Output the (X, Y) coordinate of the center of the cell containing the given text.  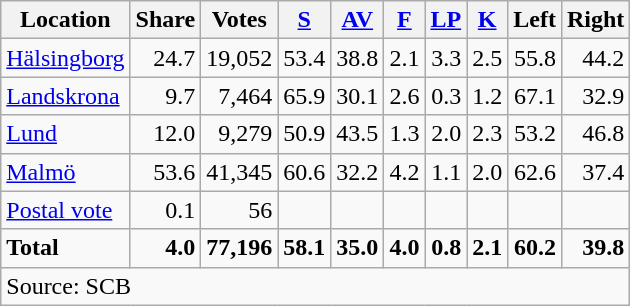
32.2 (358, 172)
77,196 (240, 248)
32.9 (595, 96)
30.1 (358, 96)
Postal vote (66, 210)
37.4 (595, 172)
Location (66, 20)
1.2 (488, 96)
4.2 (404, 172)
58.1 (304, 248)
7,464 (240, 96)
24.7 (166, 58)
Total (66, 248)
2.6 (404, 96)
0.8 (446, 248)
LP (446, 20)
55.8 (535, 58)
53.4 (304, 58)
Hälsingborg (66, 58)
Share (166, 20)
44.2 (595, 58)
53.6 (166, 172)
Source: SCB (316, 286)
67.1 (535, 96)
62.6 (535, 172)
56 (240, 210)
Landskrona (66, 96)
Lund (66, 134)
46.8 (595, 134)
3.3 (446, 58)
Malmö (66, 172)
41,345 (240, 172)
2.5 (488, 58)
K (488, 20)
0.3 (446, 96)
Left (535, 20)
1.3 (404, 134)
Right (595, 20)
65.9 (304, 96)
50.9 (304, 134)
60.6 (304, 172)
38.8 (358, 58)
39.8 (595, 248)
Votes (240, 20)
0.1 (166, 210)
43.5 (358, 134)
9.7 (166, 96)
9,279 (240, 134)
S (304, 20)
60.2 (535, 248)
AV (358, 20)
F (404, 20)
1.1 (446, 172)
53.2 (535, 134)
12.0 (166, 134)
19,052 (240, 58)
35.0 (358, 248)
2.3 (488, 134)
